For the text-containing cell, return its midpoint in (X, Y) coordinate format. 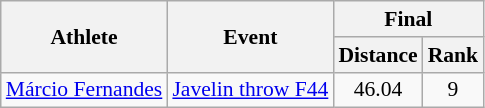
Athlete (84, 36)
Márcio Fernandes (84, 90)
9 (454, 90)
Final (408, 19)
Distance (378, 55)
Javelin throw F44 (250, 90)
Rank (454, 55)
Event (250, 36)
46.04 (378, 90)
